Return [x, y] of the center of cell containing provided text 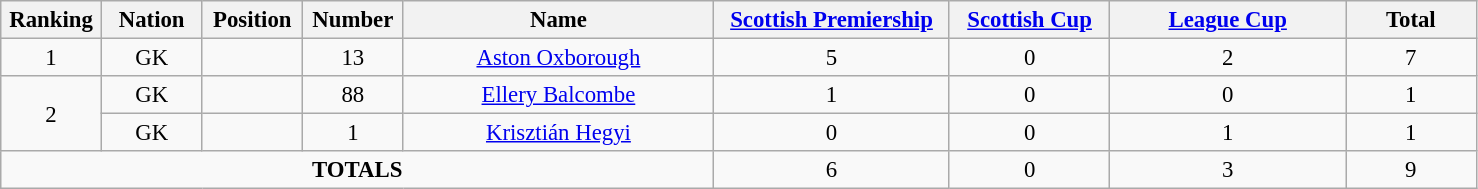
Aston Oxborough [558, 58]
Krisztián Hegyi [558, 133]
Number [354, 20]
13 [354, 58]
6 [832, 170]
Nation [152, 20]
Scottish Premiership [832, 20]
Total [1412, 20]
7 [1412, 58]
Name [558, 20]
Ranking [52, 20]
League Cup [1228, 20]
Scottish Cup [1030, 20]
3 [1228, 170]
88 [354, 95]
TOTALS [358, 170]
5 [832, 58]
Position [252, 20]
9 [1412, 170]
Ellery Balcombe [558, 95]
